Capture the cell that displays the provided text and extract its (x, y) central coordinate. 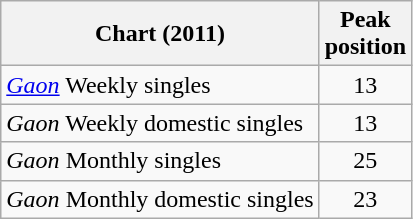
Gaon Weekly domestic singles (160, 123)
Peak position (365, 34)
Gaon Monthly singles (160, 161)
Gaon Monthly domestic singles (160, 199)
25 (365, 161)
Gaon Weekly singles (160, 85)
Chart (2011) (160, 34)
23 (365, 199)
